Provide the (X, Y) coordinate of the cell's center where the given text is located.  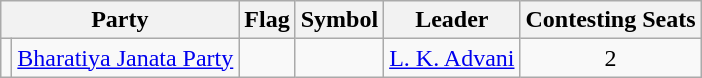
Flag (267, 20)
2 (610, 58)
Bharatiya Janata Party (126, 58)
L. K. Advani (452, 58)
Party (120, 20)
Symbol (339, 20)
Contesting Seats (610, 20)
Leader (452, 20)
